Locate the cell with the specified text and output its [X, Y] center coordinate. 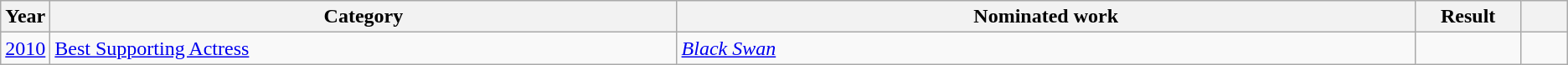
2010 [25, 48]
Best Supporting Actress [364, 48]
Category [364, 17]
Result [1467, 17]
Nominated work [1045, 17]
Black Swan [1045, 48]
Year [25, 17]
